Return (x, y) of the center of cell containing provided text 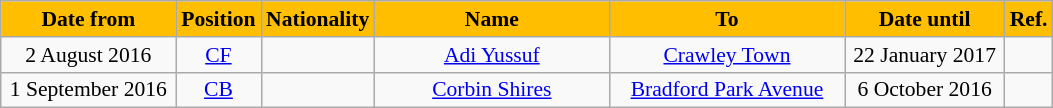
CF (218, 55)
Date from (88, 19)
To (726, 19)
CB (218, 90)
Corbin Shires (492, 90)
22 January 2017 (925, 55)
1 September 2016 (88, 90)
Name (492, 19)
Nationality (318, 19)
Crawley Town (726, 55)
Bradford Park Avenue (726, 90)
Date until (925, 19)
2 August 2016 (88, 55)
Position (218, 19)
Adi Yussuf (492, 55)
Ref. (1029, 19)
6 October 2016 (925, 90)
